Detect which cell encompasses the target text, then output its (x, y) center coordinate. 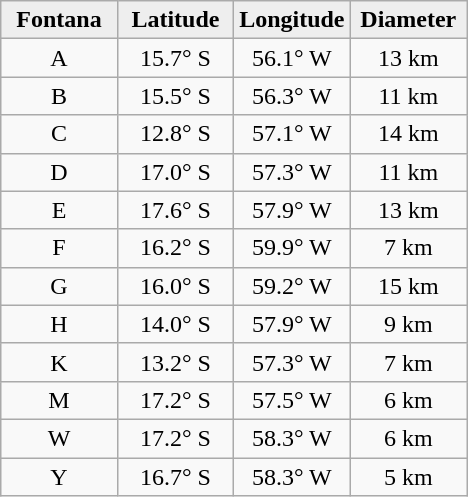
12.8° S (175, 134)
16.7° S (175, 477)
59.9° W (292, 248)
16.0° S (175, 286)
15 km (408, 286)
56.1° W (292, 58)
D (59, 172)
E (59, 210)
Latitude (175, 20)
59.2° W (292, 286)
13.2° S (175, 362)
14.0° S (175, 324)
Longitude (292, 20)
Diameter (408, 20)
14 km (408, 134)
16.2° S (175, 248)
17.0° S (175, 172)
C (59, 134)
F (59, 248)
G (59, 286)
56.3° W (292, 96)
5 km (408, 477)
K (59, 362)
57.5° W (292, 400)
A (59, 58)
B (59, 96)
15.7° S (175, 58)
57.1° W (292, 134)
W (59, 438)
Fontana (59, 20)
17.6° S (175, 210)
9 km (408, 324)
Y (59, 477)
15.5° S (175, 96)
H (59, 324)
M (59, 400)
